From the cell containing the given text, extract its center point as [X, Y] coordinate. 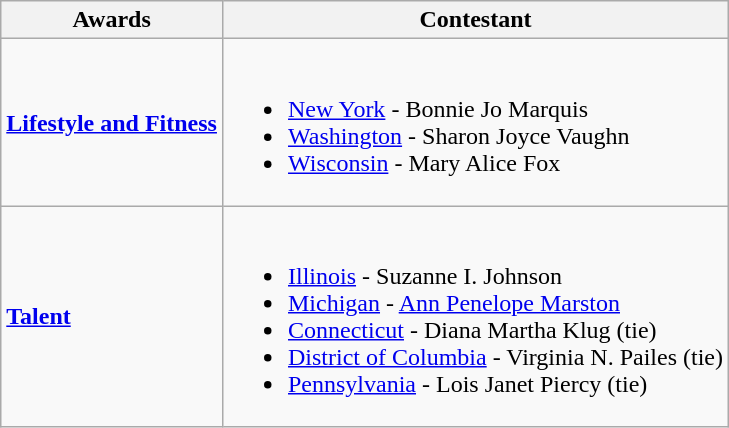
Lifestyle and Fitness [112, 122]
Awards [112, 20]
Contestant [475, 20]
New York - Bonnie Jo Marquis Washington - Sharon Joyce Vaughn Wisconsin - Mary Alice Fox [475, 122]
Talent [112, 316]
